Determine the (x, y) coordinate at the center of the cell enclosing the given text.  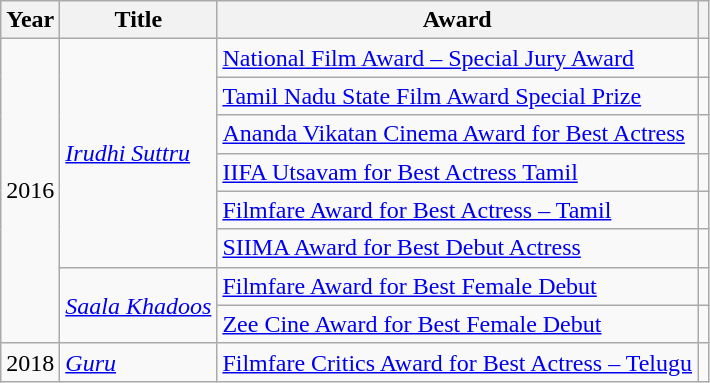
Filmfare Award for Best Female Debut (458, 286)
Tamil Nadu State Film Award Special Prize (458, 96)
Filmfare Critics Award for Best Actress – Telugu (458, 362)
Irudhi Suttru (138, 153)
Award (458, 20)
Guru (138, 362)
Title (138, 20)
2018 (30, 362)
Year (30, 20)
IIFA Utsavam for Best Actress Tamil (458, 172)
National Film Award – Special Jury Award (458, 58)
SIIMA Award for Best Debut Actress (458, 248)
Ananda Vikatan Cinema Award for Best Actress (458, 134)
2016 (30, 191)
Filmfare Award for Best Actress – Tamil (458, 210)
Saala Khadoos (138, 305)
Zee Cine Award for Best Female Debut (458, 324)
